Capture the cell that displays the provided text and extract its (x, y) central coordinate. 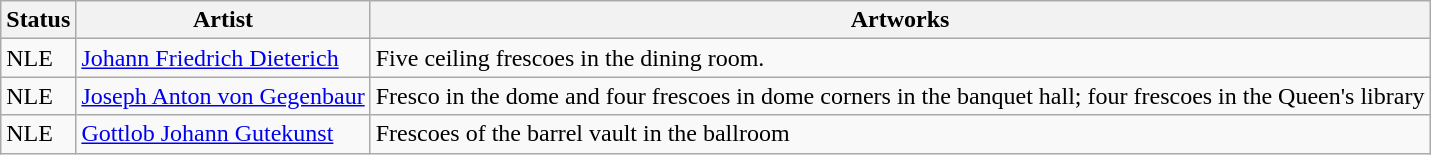
Status (38, 20)
Johann Friedrich Dieterich (223, 58)
Five ceiling frescoes in the dining room. (900, 58)
Artist (223, 20)
Artworks (900, 20)
Fresco in the dome and four frescoes in dome corners in the banquet hall; four frescoes in the Queen's library (900, 96)
Gottlob Johann Gutekunst (223, 134)
Joseph Anton von Gegenbaur (223, 96)
Frescoes of the barrel vault in the ballroom (900, 134)
